Capture the cell that displays the provided text and extract its (X, Y) central coordinate. 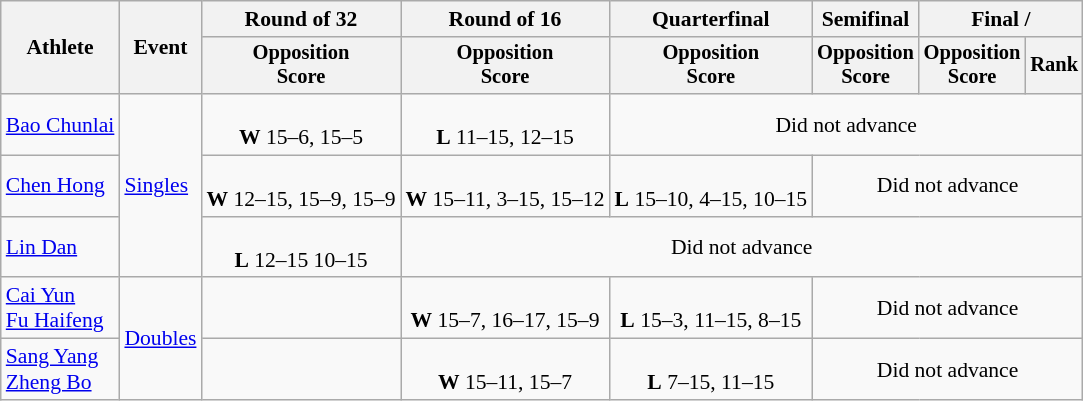
Quarterfinal (712, 19)
L 15–10, 4–15, 10–15 (712, 186)
Cai YunFu Haifeng (60, 308)
Round of 32 (300, 19)
Sang YangZheng Bo (60, 370)
L 11–15, 12–15 (504, 124)
Doubles (160, 339)
Bao Chunlai (60, 124)
W 15–6, 15–5 (300, 124)
Singles (160, 186)
Rank (1054, 66)
Round of 16 (504, 19)
L 15–3, 11–15, 8–15 (712, 308)
Lin Dan (60, 248)
Semifinal (866, 19)
Final / (1001, 19)
L 7–15, 11–15 (712, 370)
W 15–11, 3–15, 15–12 (504, 186)
W 15–11, 15–7 (504, 370)
W 12–15, 15–9, 15–9 (300, 186)
W 15–7, 16–17, 15–9 (504, 308)
L 12–15 10–15 (300, 248)
Chen Hong (60, 186)
Event (160, 48)
Athlete (60, 48)
